Output the [X, Y] coordinate of the center of the cell containing the given text.  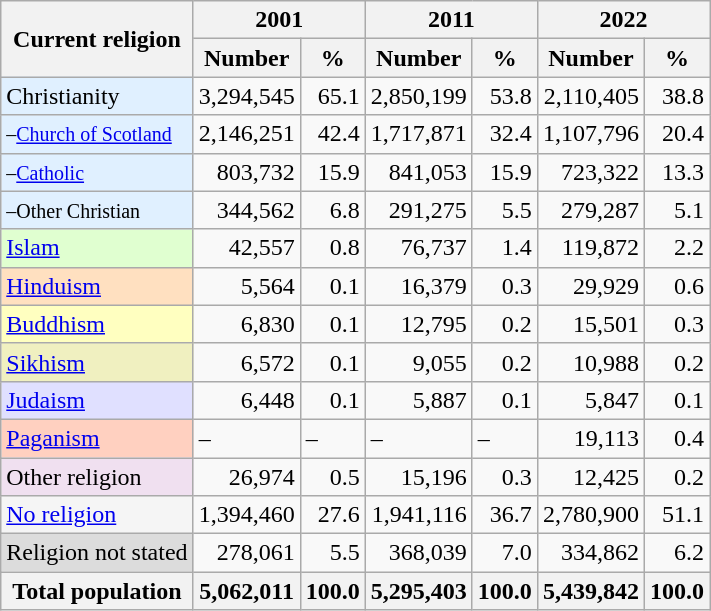
291,275 [418, 210]
9,055 [418, 362]
27.6 [332, 515]
5,887 [418, 400]
3,294,545 [246, 96]
1,107,796 [590, 134]
2011 [451, 20]
0.4 [676, 438]
5,062,011 [246, 591]
6,572 [246, 362]
6,830 [246, 324]
10,988 [590, 362]
0.8 [332, 248]
42,557 [246, 248]
38.8 [676, 96]
Paganism [97, 438]
–Catholic [97, 172]
1,394,460 [246, 515]
5,439,842 [590, 591]
2,850,199 [418, 96]
6,448 [246, 400]
Judaism [97, 400]
65.1 [332, 96]
2022 [623, 20]
No religion [97, 515]
Christianity [97, 96]
20.4 [676, 134]
723,322 [590, 172]
Total population [97, 591]
5,847 [590, 400]
Other religion [97, 477]
1.4 [504, 248]
119,872 [590, 248]
0.6 [676, 286]
15,196 [418, 477]
2001 [279, 20]
2,146,251 [246, 134]
6.2 [676, 553]
15,501 [590, 324]
13.3 [676, 172]
Sikhism [97, 362]
803,732 [246, 172]
51.1 [676, 515]
–Church of Scotland [97, 134]
26,974 [246, 477]
12,425 [590, 477]
6.8 [332, 210]
334,862 [590, 553]
Hinduism [97, 286]
279,287 [590, 210]
5,295,403 [418, 591]
368,039 [418, 553]
32.4 [504, 134]
Islam [97, 248]
53.8 [504, 96]
12,795 [418, 324]
16,379 [418, 286]
76,737 [418, 248]
344,562 [246, 210]
278,061 [246, 553]
1,717,871 [418, 134]
Current religion [97, 39]
19,113 [590, 438]
5,564 [246, 286]
0.5 [332, 477]
2,110,405 [590, 96]
7.0 [504, 553]
36.7 [504, 515]
841,053 [418, 172]
5.1 [676, 210]
2.2 [676, 248]
42.4 [332, 134]
Buddhism [97, 324]
1,941,116 [418, 515]
Religion not stated [97, 553]
2,780,900 [590, 515]
29,929 [590, 286]
–Other Christian [97, 210]
